Extract the (X, Y) coordinate from the center of the cell holding the provided text.  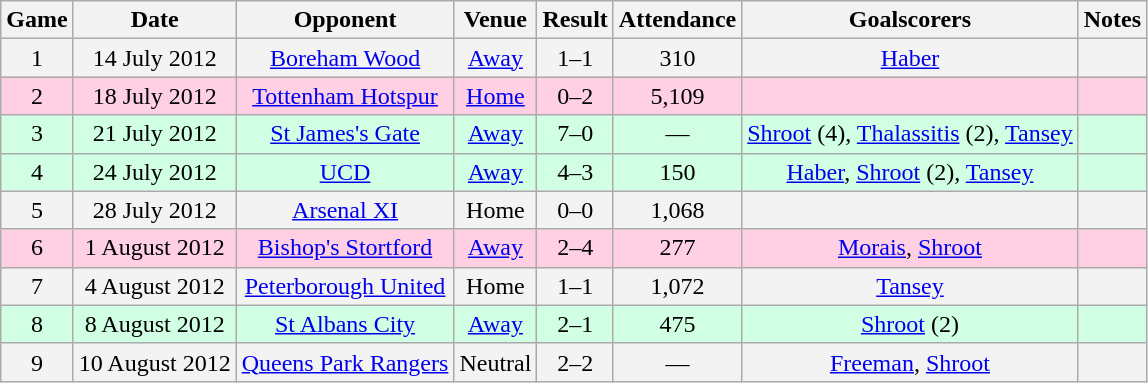
1 August 2012 (154, 248)
3 (37, 134)
2–1 (575, 324)
310 (677, 58)
8 (37, 324)
Attendance (677, 20)
Haber, Shroot (2), Tansey (910, 172)
0–0 (575, 210)
7–0 (575, 134)
St James's Gate (345, 134)
0–2 (575, 96)
Freeman, Shroot (910, 362)
Arsenal XI (345, 210)
8 August 2012 (154, 324)
7 (37, 286)
Opponent (345, 20)
Bishop's Stortford (345, 248)
6 (37, 248)
5 (37, 210)
St Albans City (345, 324)
1,068 (677, 210)
UCD (345, 172)
Date (154, 20)
Peterborough United (345, 286)
Haber (910, 58)
Tottenham Hotspur (345, 96)
21 July 2012 (154, 134)
28 July 2012 (154, 210)
Neutral (496, 362)
24 July 2012 (154, 172)
Morais, Shroot (910, 248)
10 August 2012 (154, 362)
2 (37, 96)
475 (677, 324)
Shroot (4), Thalassitis (2), Tansey (910, 134)
14 July 2012 (154, 58)
18 July 2012 (154, 96)
1 (37, 58)
Venue (496, 20)
4 August 2012 (154, 286)
Tansey (910, 286)
4 (37, 172)
Boreham Wood (345, 58)
150 (677, 172)
9 (37, 362)
Result (575, 20)
5,109 (677, 96)
Game (37, 20)
Queens Park Rangers (345, 362)
Goalscorers (910, 20)
4–3 (575, 172)
2–4 (575, 248)
Notes (1112, 20)
277 (677, 248)
2–2 (575, 362)
Shroot (2) (910, 324)
1,072 (677, 286)
